Scan for the cell matching the given text and deliver its [X, Y] coordinate at center. 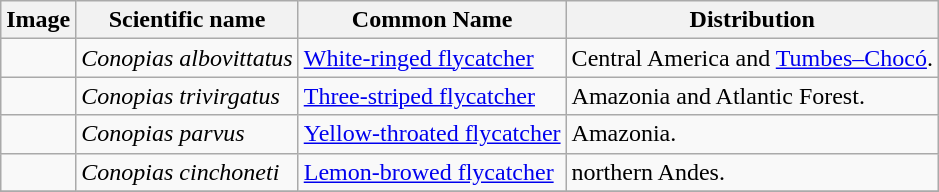
Common Name [432, 20]
Yellow-throated flycatcher [432, 134]
northern Andes. [752, 172]
Amazonia and Atlantic Forest. [752, 96]
White-ringed flycatcher [432, 58]
Distribution [752, 20]
Conopias parvus [187, 134]
Scientific name [187, 20]
Conopias cinchoneti [187, 172]
Central America and Tumbes–Chocó. [752, 58]
Amazonia. [752, 134]
Three-striped flycatcher [432, 96]
Conopias trivirgatus [187, 96]
Image [38, 20]
Conopias albovittatus [187, 58]
Lemon-browed flycatcher [432, 172]
